Locate the cell with the specified text and output its [x, y] center coordinate. 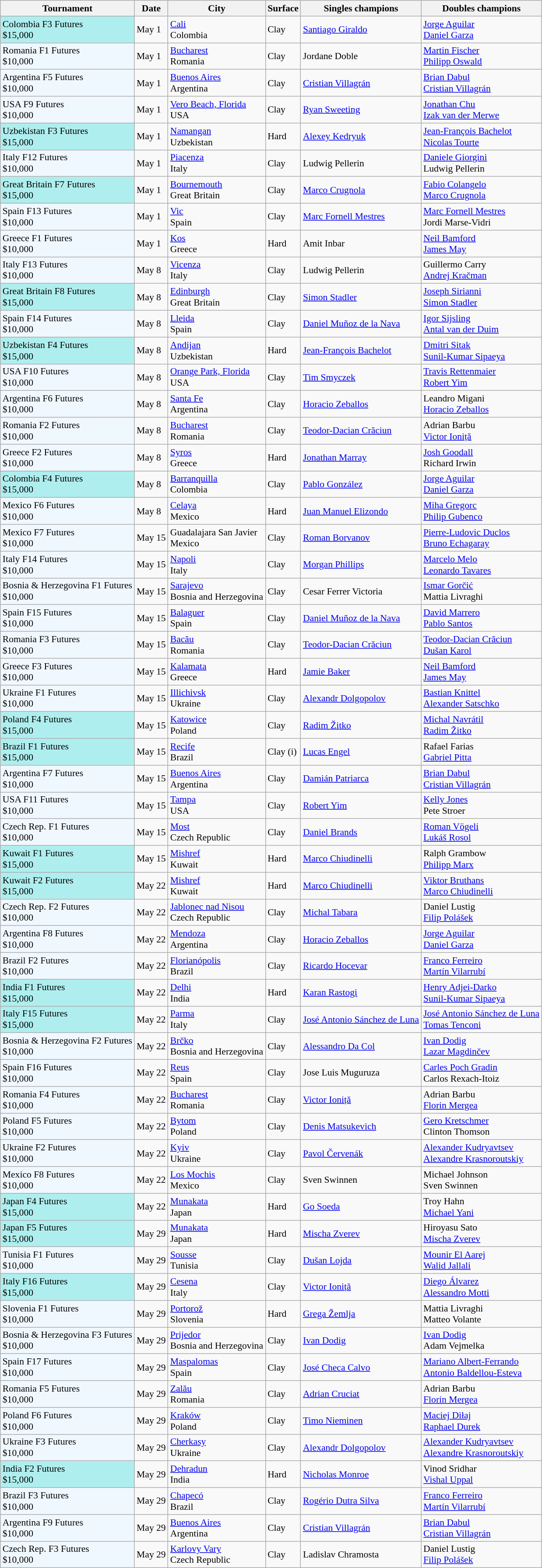
Martin Fischer Philipp Oswald [482, 56]
CherkasyUkraine [217, 1447]
Alexey Kedryuk [361, 137]
Juan Manuel Elizondo [361, 511]
Rafael Farias Gabriel Pitta [482, 752]
BytomPoland [217, 1127]
Date [151, 8]
Ryan Sweeting [361, 109]
USA F9 Futures$10,000 [67, 109]
Italy F12 Futures$10,000 [67, 163]
Karlovy VaryCzech Republic [217, 1555]
Santiago Giraldo [361, 30]
USA F11 Futures$10,000 [67, 805]
Denis Matsukevich [361, 1127]
Czech Rep. F3 Futures$10,000 [67, 1555]
India F1 Futures$15,000 [67, 993]
PrijedorBosnia and Herzegovina [217, 1340]
VicenzaItaly [217, 271]
Timo Nieminen [361, 1421]
José Checa Calvo [361, 1368]
Spain F15 Futures$10,000 [67, 618]
Michael Johnson Sven Swinnen [482, 1180]
Romania F2 Futures$10,000 [67, 431]
RecifeBrazil [217, 752]
Mischa Zverev [361, 1234]
Lucas Engel [361, 752]
AndijanUzbekistan [217, 350]
Los MochisMexico [217, 1180]
Singles champions [361, 8]
Czech Rep. F1 Futures$10,000 [67, 833]
NapoliItaly [217, 565]
Italy F14 Futures$10,000 [67, 565]
Rogério Dutra Silva [361, 1501]
KatowicePoland [217, 725]
Jean-François Bachelot [361, 350]
Poland F4 Futures$15,000 [67, 725]
Spain F16 Futures$10,000 [67, 1073]
Tim Smyczek [361, 377]
Spain F17 Futures$10,000 [67, 1368]
Mexico F8 Futures$10,000 [67, 1180]
Bosnia & Herzegovina F2 Futures$10,000 [67, 1046]
ReusSpain [217, 1073]
Adrian Barbu Victor Ioniță [482, 431]
Mounir El Aarej Walid Jallali [482, 1261]
Marco Crugnola [361, 190]
Teodor-Dacian Crăciun Dušan Karol [482, 645]
EdinburghGreat Britain [217, 297]
Romania F5 Futures$10,000 [67, 1394]
Amit Inbar [361, 243]
Poland F5 Futures$10,000 [67, 1127]
Grega Žemlja [361, 1314]
Ivan Dodig [361, 1340]
Fabio Colangelo Marco Crugnola [482, 190]
Spain F14 Futures$10,000 [67, 324]
Radim Žitko [361, 725]
ZalăuRomania [217, 1394]
Mexico F6 Futures$10,000 [67, 511]
Brazil F1 Futures$15,000 [67, 752]
Guillermo Carry Andrej Kračman [482, 271]
Czech Rep. F2 Futures$10,000 [67, 912]
Ukraine F1 Futures$10,000 [67, 699]
Japan F4 Futures$15,000 [67, 1206]
Miha Gregorc Philip Gubenco [482, 511]
SarajevoBosnia and Herzegovina [217, 591]
Vinod Sridhar Vishal Uppal [482, 1474]
Jose Luis Muguruza [361, 1073]
Josh Goodall Richard Irwin [482, 458]
India F2 Futures$15,000 [67, 1474]
Kelly Jones Pete Stroer [482, 805]
Pierre-Ludovic Duclos Bruno Echagaray [482, 538]
MendozaArgentina [217, 939]
Jablonec nad NisouCzech Republic [217, 912]
Igor Sijsling Antal van der Duim [482, 324]
Spain F13 Futures$10,000 [67, 217]
Romania F3 Futures$10,000 [67, 645]
Marc Fornell Mestres [361, 217]
Michal Tabara [361, 912]
Colombia F4 Futures$15,000 [67, 484]
Carles Poch Gradin Carlos Rexach-Itoiz [482, 1073]
Marcelo Melo Leonardo Tavares [482, 565]
Clay (i) [283, 752]
Alessandro Da Col [361, 1046]
Great Britain F8 Futures$15,000 [67, 297]
Maciej Diłaj Raphael Durek [482, 1421]
Slovenia F1 Futures$10,000 [67, 1314]
Marc Fornell Mestres Jordi Marse-Vidri [482, 217]
Ricardo Hocevar [361, 966]
ParmaItaly [217, 1019]
DelhiIndia [217, 993]
Mattia Livraghi Matteo Volante [482, 1314]
David Marrero Pablo Santos [482, 618]
Doubles champions [482, 8]
Argentina F5 Futures$10,000 [67, 83]
KrakówPoland [217, 1421]
BacăuRomania [217, 645]
BalaguerSpain [217, 618]
LleidaSpain [217, 324]
Karan Rastogi [361, 993]
Ralph Grambow Philipp Marx [482, 859]
Argentina F8 Futures$10,000 [67, 939]
BournemouthGreat Britain [217, 190]
Joseph Sirianni Simon Stadler [482, 297]
Tunisia F1 Futures$10,000 [67, 1261]
Italy F15 Futures$15,000 [67, 1019]
Sven Swinnen [361, 1180]
Greece F1 Futures$10,000 [67, 243]
José Antonio Sánchez de Luna Tomas Tenconi [482, 1019]
Tournament [67, 8]
Simon Stadler [361, 297]
Jean-François Bachelot Nicolas Tourte [482, 137]
PiacenzaItaly [217, 163]
Orange Park, FloridaUSA [217, 377]
Bosnia & Herzegovina F1 Futures$10,000 [67, 591]
Mariano Albert-Ferrando Antonio Baldellou-Esteva [482, 1368]
Bastian Knittel Alexander Satschko [482, 699]
FlorianópolisBrazil [217, 966]
KosGreece [217, 243]
KyivUkraine [217, 1153]
CaliColombia [217, 30]
USA F10 Futures$10,000 [67, 377]
Daniele Giorgini Ludwig Pellerin [482, 163]
MaspalomasSpain [217, 1368]
Greece F2 Futures$10,000 [67, 458]
Ukraine F2 Futures$10,000 [67, 1153]
Pavol Červenák [361, 1153]
TampaUSA [217, 805]
Kuwait F1 Futures$15,000 [67, 859]
Poland F6 Futures$10,000 [67, 1421]
CelayaMexico [217, 511]
SousseTunisia [217, 1261]
Viktor Bruthans Marco Chiudinelli [482, 886]
SyrosGreece [217, 458]
Colombia F3 Futures$15,000 [67, 30]
Kuwait F2 Futures$15,000 [67, 886]
Robert Yim [361, 805]
Ukraine F3 Futures$10,000 [67, 1447]
Romania F4 Futures$10,000 [67, 1100]
Mexico F7 Futures$10,000 [67, 538]
Romania F1 Futures$10,000 [67, 56]
Adrian Cruciat [361, 1394]
Ivan Dodig Adam Vejmelka [482, 1340]
IllichivskUkraine [217, 699]
NamanganUzbekistan [217, 137]
Argentina F9 Futures$10,000 [67, 1528]
Jordane Doble [361, 56]
Michal Navrátil Radim Žitko [482, 725]
Great Britain F7 Futures$15,000 [67, 190]
Nicholas Monroe [361, 1474]
Argentina F7 Futures$10,000 [67, 778]
VicSpain [217, 217]
Ivan Dodig Lazar Magdinčev [482, 1046]
Diego Álvarez Alessandro Motti [482, 1287]
BarranquillaColombia [217, 484]
BrčkoBosnia and Herzegovina [217, 1046]
Cesar Ferrer Victoria [361, 591]
Uzbekistan F4 Futures$15,000 [67, 350]
Brazil F2 Futures$10,000 [67, 966]
Ismar Gorčić Mattia Livraghi [482, 591]
KalamataGreece [217, 671]
Italy F16 Futures$15,000 [67, 1287]
Jonathan Marray [361, 458]
Roman Borvanov [361, 538]
DehradunIndia [217, 1474]
Japan F5 Futures$15,000 [67, 1234]
Leandro Migani Horacio Zeballos [482, 404]
Santa FeArgentina [217, 404]
Jamie Baker [361, 671]
Greece F3 Futures$10,000 [67, 671]
Bosnia & Herzegovina F3 Futures$10,000 [67, 1340]
Troy Hahn Michael Yani [482, 1206]
Hiroyasu Sato Mischa Zverev [482, 1234]
City [217, 8]
Travis Rettenmaier Robert Yim [482, 377]
Damián Patriarca [361, 778]
Daniel Brands [361, 833]
Pablo González [361, 484]
José Antonio Sánchez de Luna [361, 1019]
Henry Adjei-Darko Sunil-Kumar Sipaeya [482, 993]
ChapecóBrazil [217, 1501]
CesenaItaly [217, 1287]
Ladislav Chramosta [361, 1555]
Morgan Phillips [361, 565]
Argentina F6 Futures$10,000 [67, 404]
Vero Beach, FloridaUSA [217, 109]
Jonathan Chu Izak van der Merwe [482, 109]
PortorožSlovenia [217, 1314]
Italy F13 Futures$10,000 [67, 271]
Dušan Lojda [361, 1261]
MostCzech Republic [217, 833]
Uzbekistan F3 Futures$15,000 [67, 137]
Surface [283, 8]
Brazil F3 Futures$10,000 [67, 1501]
Guadalajara San JavierMexico [217, 538]
Dmitri Sitak Sunil-Kumar Sipaeya [482, 350]
Gero Kretschmer Clinton Thomson [482, 1127]
Roman Vögeli Lukáš Rosol [482, 833]
Go Soeda [361, 1206]
